Provide the (X, Y) coordinate of the cell's center where the given text is located.  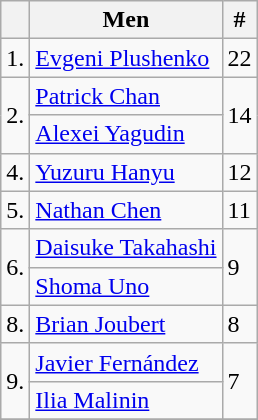
9. (16, 381)
Nathan Chen (126, 210)
Patrick Chan (126, 96)
8. (16, 324)
Brian Joubert (126, 324)
Evgeni Plushenko (126, 58)
Alexei Yagudin (126, 134)
5. (16, 210)
9 (240, 267)
4. (16, 172)
# (240, 20)
22 (240, 58)
12 (240, 172)
14 (240, 115)
8 (240, 324)
2. (16, 115)
Men (126, 20)
Javier Fernández (126, 362)
Shoma Uno (126, 286)
Ilia Malinin (126, 400)
1. (16, 58)
7 (240, 381)
Yuzuru Hanyu (126, 172)
Daisuke Takahashi (126, 248)
6. (16, 267)
11 (240, 210)
